Extract the (X, Y) coordinate from the center of the cell holding the provided text.  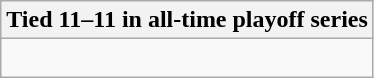
Tied 11–11 in all-time playoff series (188, 20)
